Identify which cell holds the provided text, then report its [X, Y] central coordinate. 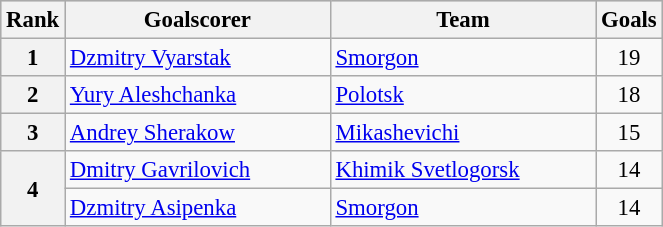
2 [33, 95]
1 [33, 58]
Polotsk [463, 95]
Team [463, 20]
Yury Aleshchanka [198, 95]
19 [629, 58]
Khimik Svetlogorsk [463, 170]
Goals [629, 20]
4 [33, 188]
Dmitry Gavrilovich [198, 170]
Goalscorer [198, 20]
18 [629, 95]
15 [629, 133]
Andrey Sherakow [198, 133]
Dzmitry Vyarstak [198, 58]
3 [33, 133]
Mikashevichi [463, 133]
Rank [33, 20]
Dzmitry Asipenka [198, 208]
